Output the [x, y] coordinate of the center of the cell containing the given text.  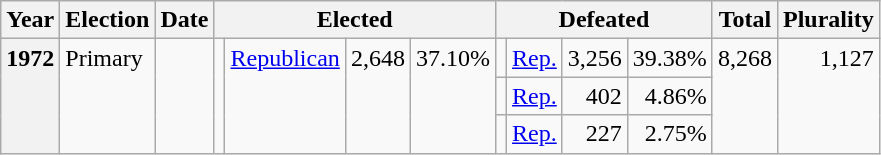
Primary [108, 96]
2.75% [670, 134]
Defeated [604, 20]
1972 [30, 96]
Election [108, 20]
227 [594, 134]
Republican [285, 96]
2,648 [378, 96]
3,256 [594, 58]
402 [594, 96]
Total [744, 20]
1,127 [828, 96]
39.38% [670, 58]
Year [30, 20]
Elected [355, 20]
Plurality [828, 20]
Date [184, 20]
8,268 [744, 96]
4.86% [670, 96]
37.10% [452, 96]
